Extract the (x, y) coordinate from the center of the cell holding the provided text.  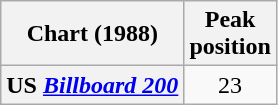
US Billboard 200 (92, 85)
Chart (1988) (92, 34)
23 (230, 85)
Peakposition (230, 34)
